Identify which cell holds the provided text, then report its (x, y) central coordinate. 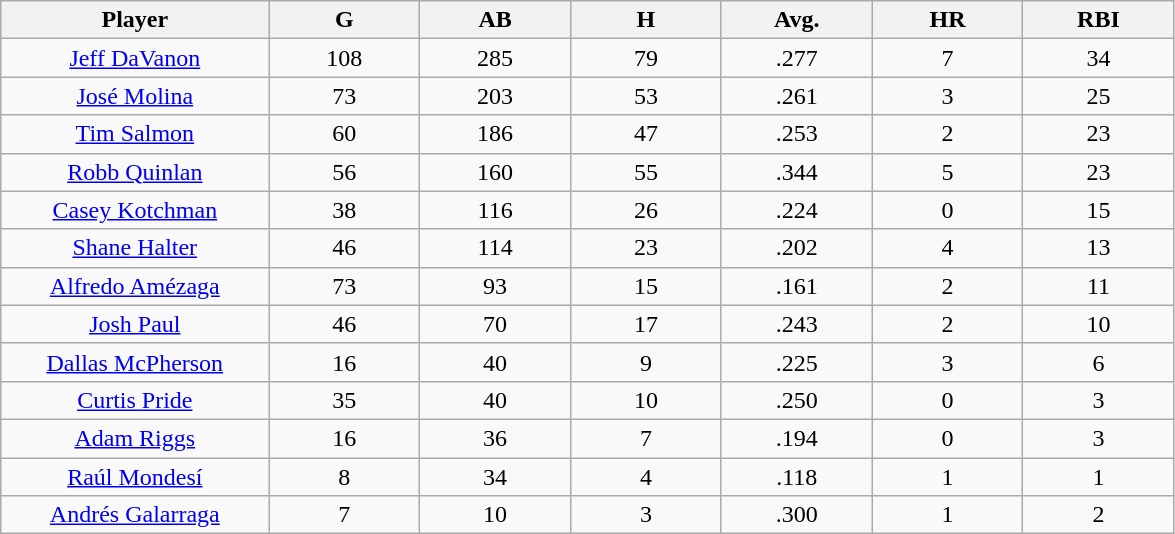
RBI (1098, 20)
6 (1098, 362)
17 (646, 324)
.253 (796, 134)
47 (646, 134)
Josh Paul (135, 324)
79 (646, 58)
Dallas McPherson (135, 362)
.194 (796, 438)
8 (344, 477)
56 (344, 172)
93 (496, 286)
José Molina (135, 96)
.261 (796, 96)
Robb Quinlan (135, 172)
HR (948, 20)
.161 (796, 286)
25 (1098, 96)
5 (948, 172)
60 (344, 134)
.243 (796, 324)
38 (344, 210)
Shane Halter (135, 248)
.277 (796, 58)
116 (496, 210)
Alfredo Amézaga (135, 286)
.202 (796, 248)
.224 (796, 210)
G (344, 20)
186 (496, 134)
108 (344, 58)
36 (496, 438)
Tim Salmon (135, 134)
Avg. (796, 20)
285 (496, 58)
26 (646, 210)
70 (496, 324)
9 (646, 362)
53 (646, 96)
114 (496, 248)
Raúl Mondesí (135, 477)
.344 (796, 172)
H (646, 20)
Player (135, 20)
Adam Riggs (135, 438)
.300 (796, 515)
55 (646, 172)
203 (496, 96)
Jeff DaVanon (135, 58)
.250 (796, 400)
.118 (796, 477)
160 (496, 172)
.225 (796, 362)
AB (496, 20)
11 (1098, 286)
Andrés Galarraga (135, 515)
13 (1098, 248)
Casey Kotchman (135, 210)
35 (344, 400)
Curtis Pride (135, 400)
